Output the (X, Y) coordinate of the center of the cell containing the given text.  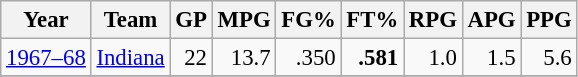
APG (492, 20)
.581 (372, 58)
FG% (308, 20)
13.7 (244, 58)
Year (46, 20)
FT% (372, 20)
Indiana (130, 58)
22 (191, 58)
1.0 (434, 58)
1.5 (492, 58)
5.6 (549, 58)
RPG (434, 20)
.350 (308, 58)
MPG (244, 20)
Team (130, 20)
PPG (549, 20)
GP (191, 20)
1967–68 (46, 58)
